Detect which cell encompasses the target text, then output its [x, y] center coordinate. 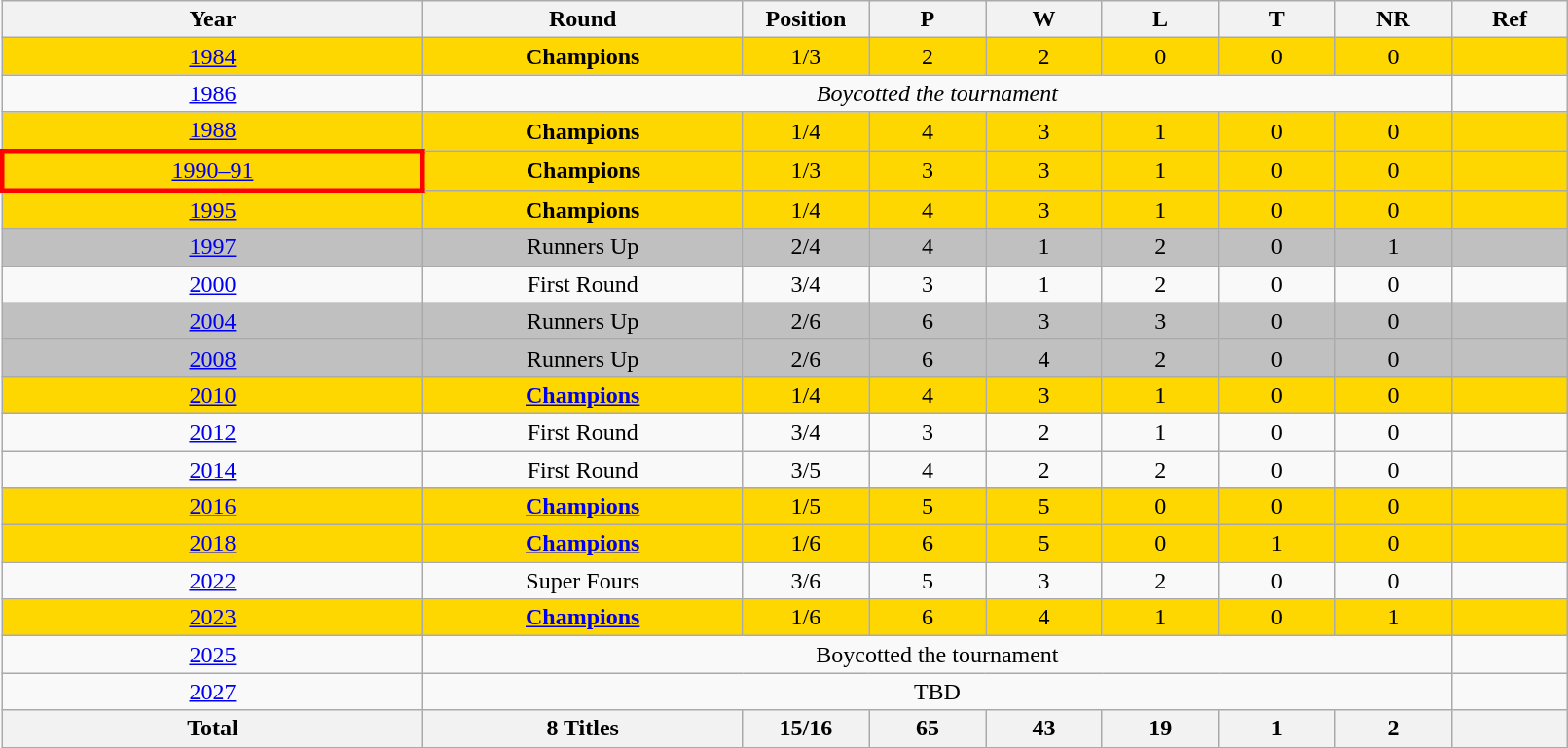
1997 [212, 247]
T [1277, 19]
2025 [212, 655]
Position [806, 19]
NR [1394, 19]
1995 [212, 210]
2000 [212, 284]
15/16 [806, 729]
2016 [212, 507]
65 [928, 729]
TBD [938, 692]
Ref [1510, 19]
L [1160, 19]
1988 [212, 131]
1986 [212, 93]
3/5 [806, 470]
2027 [212, 692]
2014 [212, 470]
Total [212, 729]
W [1044, 19]
2022 [212, 581]
3/6 [806, 581]
2008 [212, 358]
Round [583, 19]
1990–91 [212, 169]
2012 [212, 432]
19 [1160, 729]
43 [1044, 729]
2023 [212, 618]
2010 [212, 395]
2004 [212, 321]
Super Fours [583, 581]
1/5 [806, 507]
Year [212, 19]
8 Titles [583, 729]
P [928, 19]
1984 [212, 56]
2018 [212, 544]
2/4 [806, 247]
